Output the [X, Y] coordinate of the center of the cell containing the given text.  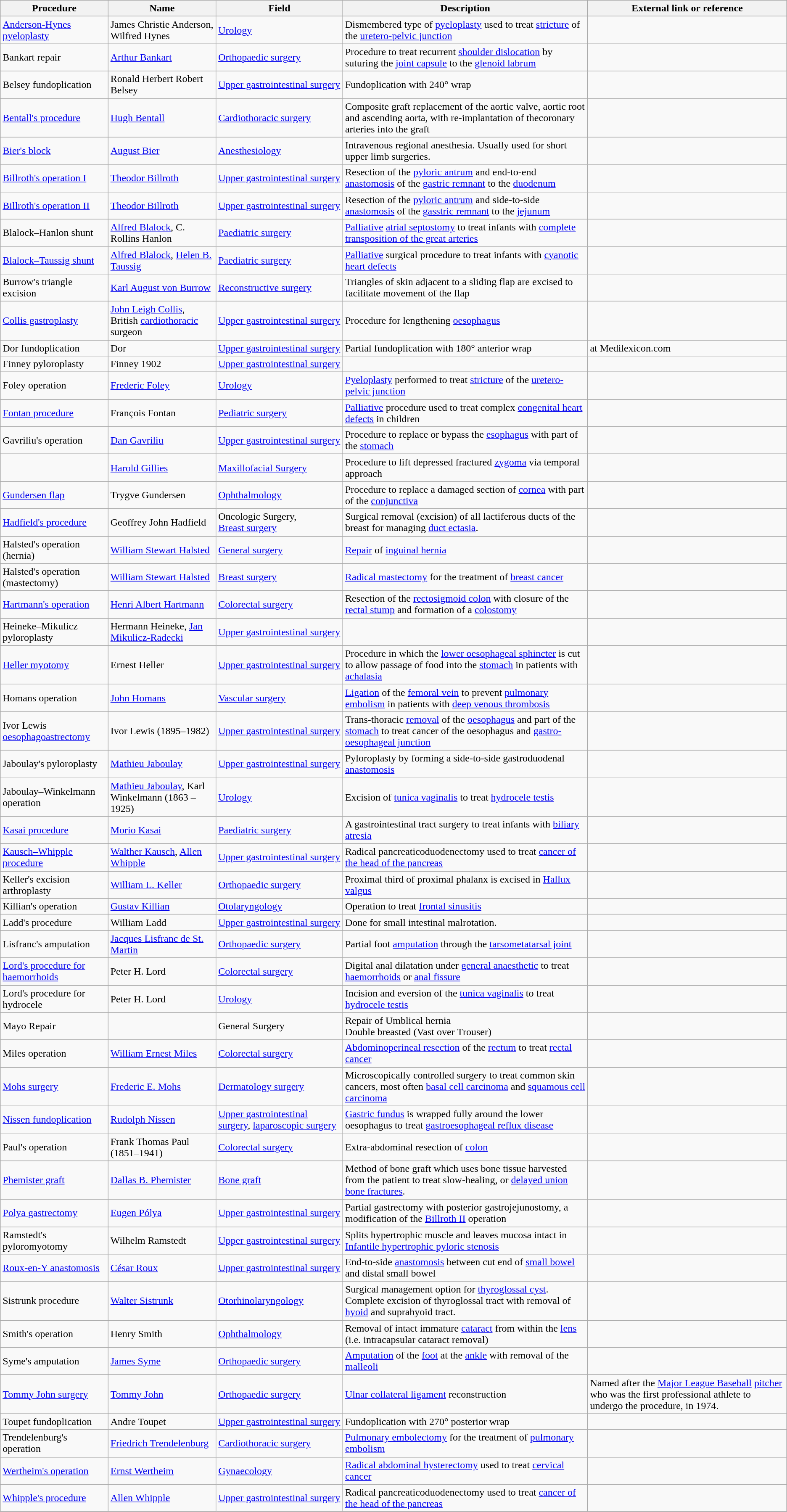
Pyloroplasty by forming a side-to-side gastroduodenal anastomosis [465, 764]
Radical mastectomy for the treatment of breast cancer [465, 577]
General Surgery [280, 1026]
Resection of the rectosigmoid colon with closure of the rectal stump and formation of a colostomy [465, 605]
Karl August von Burrow [162, 288]
Surgical removal (excision) of all lactiferous ducts of the breast for managing duct ectasia. [465, 522]
A gastrointestinal tract surgery to treat infants with biliary atresia [465, 830]
Ernest Heller [162, 665]
End-to-side anastomosis between cut end of small bowel and distal small bowel [465, 1268]
Lisfranc's amputation [54, 944]
Anderson-Hynes pyeloplasty [54, 30]
Henry Smith [162, 1334]
Morio Kasai [162, 830]
Ligation of the femoral vein to prevent pulmonary embolism in patients with deep venous thrombosis [465, 698]
Polya gastrectomy [54, 1213]
Upper gastrointestinal surgery, laparoscopic surgery [280, 1119]
Miles operation [54, 1054]
Repair of inguinal hernia [465, 550]
Henri Albert Hartmann [162, 605]
James Syme [162, 1361]
Arthur Bankart [162, 57]
Ivor Lewis oesophagoastrectomy [54, 731]
Trans-thoracic removal of the oesophagus and part of the stomach to treat cancer of the oesophagus and gastro-oesophageal junction [465, 731]
Belsey fundoplication [54, 85]
Billroth's operation I [54, 178]
Mayo Repair [54, 1026]
Allen Whipple [162, 1498]
Dan Gavriliu [162, 441]
Paul's operation [54, 1147]
Fundoplication with 270° posterior wrap [465, 1422]
Hartmann's operation [54, 605]
Triangles of skin adjacent to a sliding flap are excised to facilitate movement of the flap [465, 288]
Smith's operation [54, 1334]
Maxillofacial Surgery [280, 468]
Ivor Lewis (1895–1982) [162, 731]
Procedure in which the lower oesophageal sphincter is cut to allow passage of food into the stomach in patients with achalasia [465, 665]
Digital anal dilatation under general anaesthetic to treat haemorrhoids or anal fissure [465, 971]
Ladd's procedure [54, 923]
Procedure for lengthening oesophagus [465, 320]
Burrow's triangle excision [54, 288]
Mohs surgery [54, 1086]
Resection of the pyloric antrum and side-to-side anastomosis of the gasstric remnant to the jejunum [465, 205]
César Roux [162, 1268]
at Medilexicon.com [687, 348]
Pulmonary embolectomy for the treatment of pulmonary embolism [465, 1443]
Halsted's operation (hernia) [54, 550]
Ronald Herbert Robert Belsey [162, 85]
Roux-en-Y anastomosis [54, 1268]
Lord's procedure for hydrocele [54, 999]
Extra-abdominal resection of colon [465, 1147]
Hadfield's procedure [54, 522]
Oncologic Surgery,Breast surgery [280, 522]
Bone graft [280, 1180]
Whipple's procedure [54, 1498]
General surgery [280, 550]
Procedure to replace a damaged section of cornea with part of the conjunctiva [465, 495]
Procedure to replace or bypass the esophagus with part of the stomach [465, 441]
Phemister graft [54, 1180]
Intravenous regional anesthesia. Usually used for short upper limb surgeries. [465, 151]
Toupet fundoplication [54, 1422]
Gastric fundus is wrapped fully around the lower oesophagus to treat gastroesophageal reflux disease [465, 1119]
Mathieu Jaboulay, Karl Winkelmann (1863 – 1925) [162, 797]
Repair of Umblical herniaDouble breasted (Vast over Trouser) [465, 1026]
Trygve Gundersen [162, 495]
Pyeloplasty performed to treat stricture of the uretero-pelvic junction [465, 386]
Bankart repair [54, 57]
Hermann Heineke, Jan Mikulicz-Radecki [162, 632]
Heineke–Mikulicz pyloroplasty [54, 632]
Hugh Bentall [162, 118]
Partial gastrectomy with posterior gastrojejunostomy, a modification of the Billroth II operation [465, 1213]
Bier's block [54, 151]
Gynaecology [280, 1471]
William L. Keller [162, 885]
Nissen fundoplication [54, 1119]
Anesthesiology [280, 151]
Alfred Blalock, Helen B. Taussig [162, 260]
Proximal third of proximal phalanx is excised in Hallux valgus [465, 885]
Ulnar collateral ligament reconstruction [465, 1394]
Done for small intestinal malrotation. [465, 923]
August Bier [162, 151]
Lord's procedure for haemorrhoids [54, 971]
Blalock–Taussig shunt [54, 260]
Alfred Blalock, C. Rollins Hanlon [162, 233]
Finney 1902 [162, 364]
Homans operation [54, 698]
Tommy John [162, 1394]
Splits hypertrophic muscle and leaves mucosa intact in Infantile hypertrophic pyloric stenosis [465, 1240]
Killian's operation [54, 907]
Kasai procedure [54, 830]
Gundersen flap [54, 495]
Otorhinolaryngology [280, 1301]
Dermatology surgery [280, 1086]
John Homans [162, 698]
Keller's excision arthroplasty [54, 885]
Dismembered type of pyeloplasty used to treat stricture of the uretero-pelvic junction [465, 30]
Gustav Killian [162, 907]
Gavriliu's operation [54, 441]
Partial foot amputation through the tarsometatarsal joint [465, 944]
Billroth's operation II [54, 205]
Harold Gillies [162, 468]
Dor [162, 348]
Pediatric surgery [280, 413]
Eugen Pólya [162, 1213]
Andre Toupet [162, 1422]
Geoffrey John Hadfield [162, 522]
Syme's amputation [54, 1361]
Frank Thomas Paul (1851–1941) [162, 1147]
Walter Sistrunk [162, 1301]
Resection of the pyloric antrum and end-to-end anastomosis of the gastric remnant to the duodenum [465, 178]
François Fontan [162, 413]
Field [280, 8]
Tommy John surgery [54, 1394]
Procedure to treat recurrent shoulder dislocation by suturing the joint capsule to the glenoid labrum [465, 57]
James Christie Anderson, Wilfred Hynes [162, 30]
Wertheim's operation [54, 1471]
Palliative atrial septostomy to treat infants with complete transposition of the great arteries [465, 233]
Palliative surgical procedure to treat infants with cyanotic heart defects [465, 260]
Breast surgery [280, 577]
Collis gastroplasty [54, 320]
Otolaryngology [280, 907]
Incision and eversion of the tunica vaginalis to treat hydrocele testis [465, 999]
Reconstructive surgery [280, 288]
Rudolph Nissen [162, 1119]
Excision of tunica vaginalis to treat hydrocele testis [465, 797]
Dor fundoplication [54, 348]
Kausch–Whipple procedure [54, 858]
Operation to treat frontal sinusitis [465, 907]
Named after the Major League Baseball pitcher who was the first professional athlete to undergo the procedure, in 1974. [687, 1394]
Wilhelm Ramstedt [162, 1240]
Dallas B. Phemister [162, 1180]
Bentall's procedure [54, 118]
Ramstedt's pyloromyotomy [54, 1240]
Microscopically controlled surgery to treat common skin cancers, most often basal cell carcinoma and squamous cell carcinoma [465, 1086]
William Ernest Miles [162, 1054]
John Leigh Collis, British cardiothoracic surgeon [162, 320]
External link or reference [687, 8]
Halsted's operation (mastectomy) [54, 577]
Composite graft replacement of the aortic valve, aortic root and ascending aorta, with re-implantation of thecoronary arteries into the graft [465, 118]
Vascular surgery [280, 698]
Radical abdominal hysterectomy used to treat cervical cancer [465, 1471]
Description [465, 8]
Heller myotomy [54, 665]
Jaboulay's pyloroplasty [54, 764]
Surgical management option for thyroglossal cyst. Complete excision of thyroglossal tract with removal of hyoid and suprahyoid tract. [465, 1301]
Palliative procedure used to treat complex congenital heart defects in children [465, 413]
Procedure [54, 8]
Friedrich Trendelenburg [162, 1443]
Removal of intact immature cataract from within the lens (i.e. intracapsular cataract removal) [465, 1334]
Ernst Wertheim [162, 1471]
Jaboulay–Winkelmann operation [54, 797]
Amputation of the foot at the ankle with removal of the malleoli [465, 1361]
Mathieu Jaboulay [162, 764]
Frederic Foley [162, 386]
Jacques Lisfranc de St. Martin [162, 944]
Fundoplication with 240° wrap [465, 85]
Partial fundoplication with 180° anterior wrap [465, 348]
Sistrunk procedure [54, 1301]
Method of bone graft which uses bone tissue harvested from the patient to treat slow-healing, or delayed union bone fractures. [465, 1180]
Abdominoperineal resection of the rectum to treat rectal cancer [465, 1054]
Name [162, 8]
Foley operation [54, 386]
Fontan procedure [54, 413]
Trendelenburg's operation [54, 1443]
Finney pyloroplasty [54, 364]
William Ladd [162, 923]
Walther Kausch, Allen Whipple [162, 858]
Blalock–Hanlon shunt [54, 233]
Frederic E. Mohs [162, 1086]
Procedure to lift depressed fractured zygoma via temporal approach [465, 468]
